Locate the cell with the specified text and output its (X, Y) center coordinate. 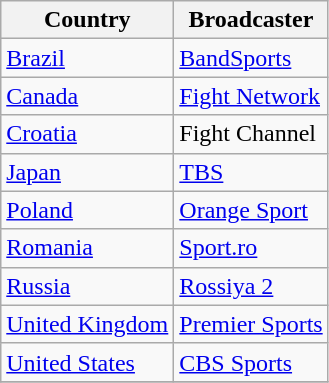
TBS (251, 172)
Japan (88, 172)
Fight Network (251, 96)
Poland (88, 210)
Romania (88, 248)
Russia (88, 286)
United Kingdom (88, 324)
Country (88, 20)
Fight Channel (251, 134)
Brazil (88, 58)
Orange Sport (251, 210)
Broadcaster (251, 20)
Sport.ro (251, 248)
Rossiya 2 (251, 286)
BandSports (251, 58)
Croatia (88, 134)
Canada (88, 96)
CBS Sports (251, 362)
United States (88, 362)
Premier Sports (251, 324)
